For the text-containing cell, return its midpoint in (X, Y) coordinate format. 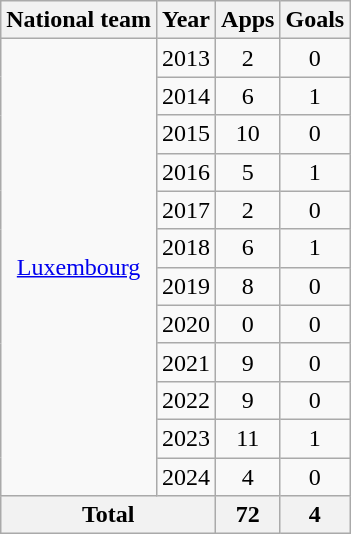
8 (248, 286)
National team (79, 20)
2015 (186, 134)
72 (248, 515)
5 (248, 172)
2020 (186, 324)
2024 (186, 477)
Luxembourg (79, 268)
2017 (186, 210)
2023 (186, 438)
10 (248, 134)
Year (186, 20)
2016 (186, 172)
Apps (248, 20)
2018 (186, 248)
Goals (315, 20)
2014 (186, 96)
2021 (186, 362)
11 (248, 438)
2013 (186, 58)
2019 (186, 286)
2022 (186, 400)
Total (108, 515)
